Locate the cell with the specified text and output its [X, Y] center coordinate. 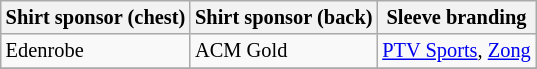
Sleeve branding [456, 17]
Shirt sponsor (back) [284, 17]
Edenrobe [96, 51]
Shirt sponsor (chest) [96, 17]
ACM Gold [284, 51]
PTV Sports, Zong [456, 51]
